Search for the cell housing the specified text and yield its (x, y) center coordinate. 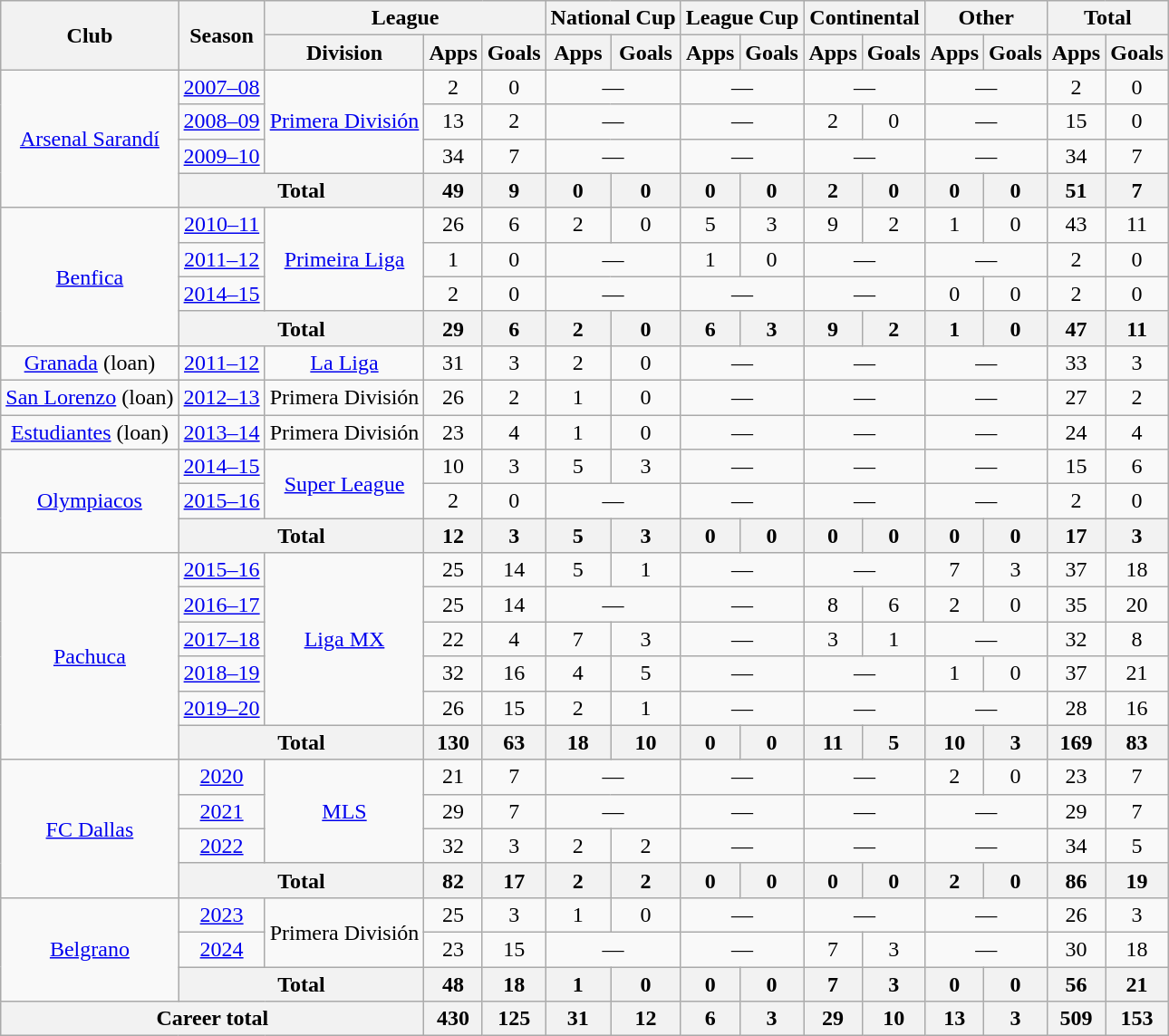
Career total (212, 1019)
63 (514, 742)
35 (1076, 605)
Belgrano (90, 949)
Continental (865, 18)
2007–08 (221, 87)
Benfica (90, 276)
San Lorenzo (loan) (90, 397)
22 (453, 639)
2018–19 (221, 673)
Olympiacos (90, 501)
169 (1076, 742)
League Cup (742, 18)
24 (1076, 432)
Division (344, 53)
48 (453, 983)
125 (514, 1019)
Arsenal Sarandí (90, 139)
Club (90, 35)
83 (1137, 742)
82 (453, 880)
2021 (221, 811)
43 (1076, 225)
30 (1076, 949)
Estudiantes (loan) (90, 432)
2016–17 (221, 605)
2019–20 (221, 708)
MLS (344, 811)
Other (986, 18)
153 (1137, 1019)
2022 (221, 846)
2008–09 (221, 121)
47 (1076, 328)
2009–10 (221, 156)
Liga MX (344, 639)
Season (221, 35)
FC Dallas (90, 828)
La Liga (344, 363)
2017–18 (221, 639)
Pachuca (90, 656)
20 (1137, 605)
51 (1076, 190)
2010–11 (221, 225)
86 (1076, 880)
2020 (221, 777)
130 (453, 742)
33 (1076, 363)
49 (453, 190)
509 (1076, 1019)
2012–13 (221, 397)
Super League (344, 484)
Primeira Liga (344, 259)
National Cup (613, 18)
2013–14 (221, 432)
2023 (221, 915)
League (405, 18)
19 (1137, 880)
27 (1076, 397)
430 (453, 1019)
2024 (221, 949)
28 (1076, 708)
Granada (loan) (90, 363)
56 (1076, 983)
